Scan for the cell matching the given text and deliver its (x, y) coordinate at center. 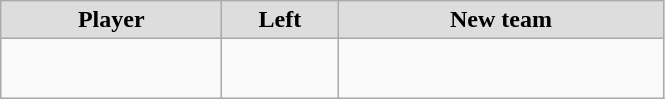
New team (501, 20)
Left (280, 20)
Player (112, 20)
